Identify which cell holds the provided text, then report its (X, Y) central coordinate. 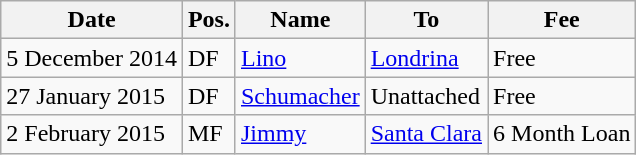
5 December 2014 (92, 58)
6 Month Loan (562, 134)
Santa Clara (426, 134)
Unattached (426, 96)
Lino (300, 58)
Jimmy (300, 134)
2 February 2015 (92, 134)
MF (208, 134)
Date (92, 20)
Name (300, 20)
Fee (562, 20)
Pos. (208, 20)
Schumacher (300, 96)
27 January 2015 (92, 96)
Londrina (426, 58)
To (426, 20)
